Locate the cell with the specified text and output its [X, Y] center coordinate. 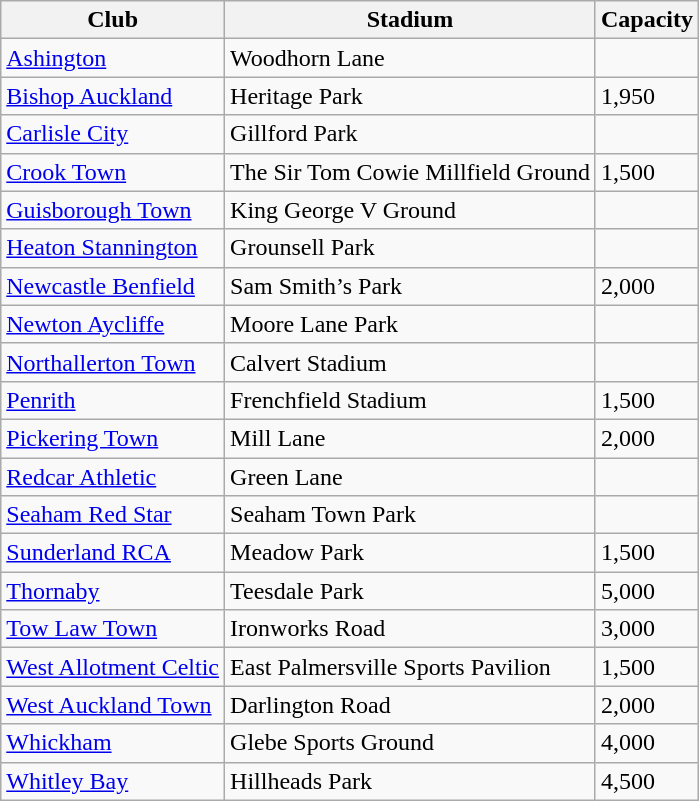
Penrith [113, 400]
Northallerton Town [113, 362]
Capacity [646, 20]
Carlisle City [113, 134]
5,000 [646, 591]
Thornaby [113, 591]
Darlington Road [410, 705]
Meadow Park [410, 553]
Tow Law Town [113, 629]
Grounsell Park [410, 248]
Green Lane [410, 477]
Whitley Bay [113, 781]
Crook Town [113, 172]
Whickham [113, 743]
Newton Aycliffe [113, 324]
Sam Smith’s Park [410, 286]
Redcar Athletic [113, 477]
Hillheads Park [410, 781]
Sunderland RCA [113, 553]
Teesdale Park [410, 591]
Club [113, 20]
4,000 [646, 743]
Woodhorn Lane [410, 58]
Pickering Town [113, 438]
Ashington [113, 58]
East Palmersville Sports Pavilion [410, 667]
1,950 [646, 96]
The Sir Tom Cowie Millfield Ground [410, 172]
Glebe Sports Ground [410, 743]
West Allotment Celtic [113, 667]
Seaham Town Park [410, 515]
Stadium [410, 20]
Heritage Park [410, 96]
Guisborough Town [113, 210]
Mill Lane [410, 438]
Ironworks Road [410, 629]
Bishop Auckland [113, 96]
Heaton Stannington [113, 248]
4,500 [646, 781]
Gillford Park [410, 134]
Moore Lane Park [410, 324]
King George V Ground [410, 210]
West Auckland Town [113, 705]
Calvert Stadium [410, 362]
Frenchfield Stadium [410, 400]
Newcastle Benfield [113, 286]
Seaham Red Star [113, 515]
3,000 [646, 629]
